Capture the cell that displays the provided text and extract its [X, Y] central coordinate. 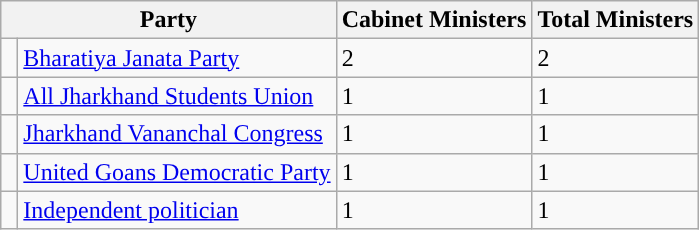
Party [168, 20]
Independent politician [177, 210]
United Goans Democratic Party [177, 172]
Total Ministers [616, 20]
All Jharkhand Students Union [177, 96]
Bharatiya Janata Party [177, 58]
Jharkhand Vananchal Congress [177, 134]
Cabinet Ministers [434, 20]
